Search for the cell housing the specified text and yield its [X, Y] center coordinate. 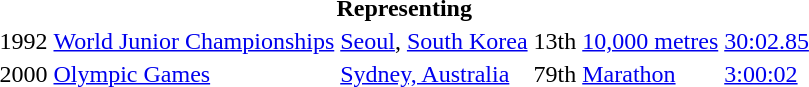
World Junior Championships [194, 41]
10,000 metres [650, 41]
Seoul, South Korea [434, 41]
13th [555, 41]
